Capture the cell that displays the provided text and extract its [x, y] central coordinate. 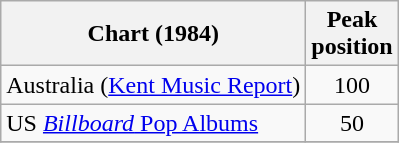
Chart (1984) [154, 34]
Peakposition [352, 34]
50 [352, 123]
US Billboard Pop Albums [154, 123]
100 [352, 85]
Australia (Kent Music Report) [154, 85]
